Pinpoint the cell where the given text exists, returning its (x, y) midpoint coordinate. 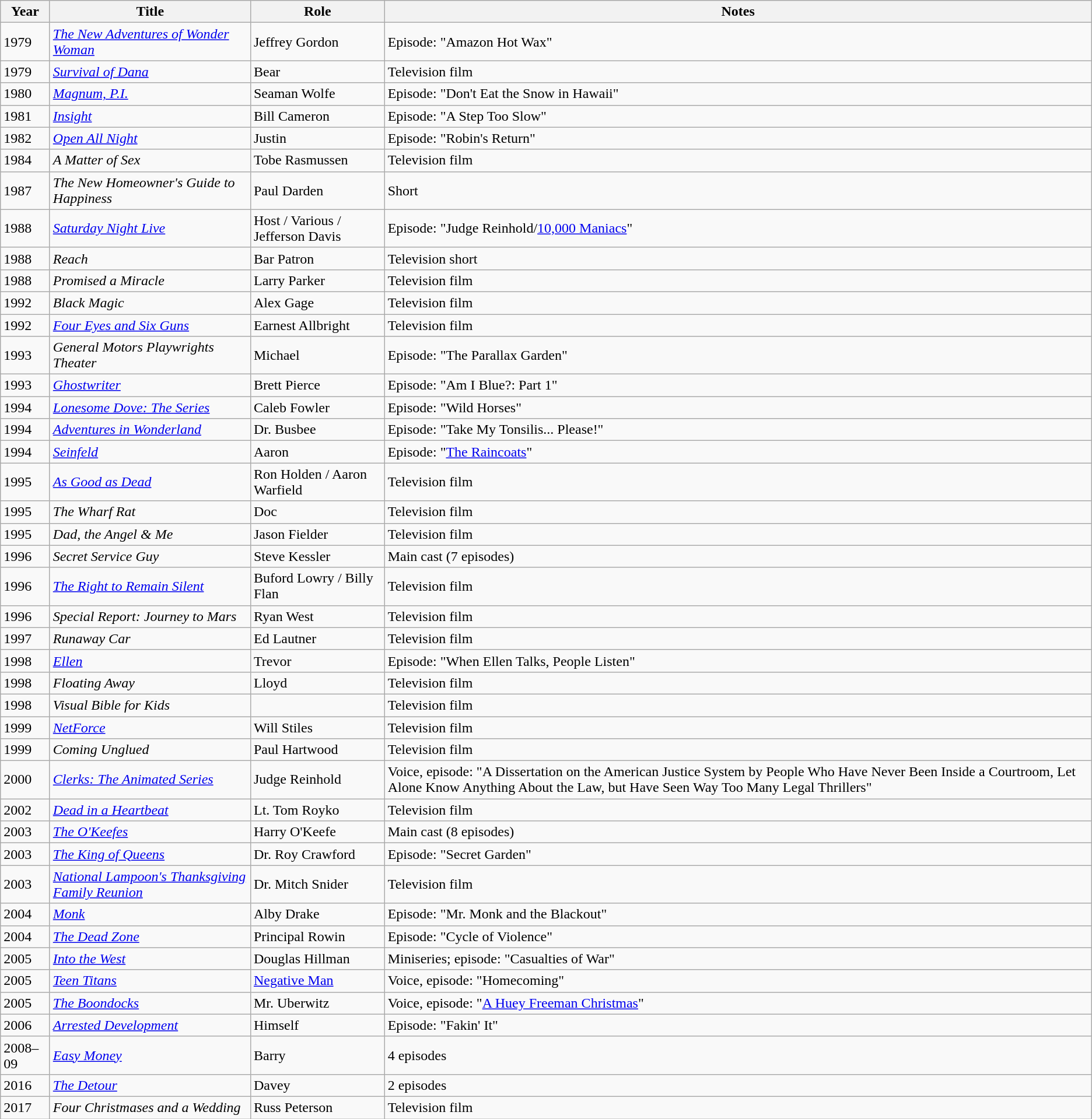
Trevor (317, 661)
Episode: "The Parallax Garden" (738, 356)
Open All Night (150, 138)
Harry O'Keefe (317, 832)
Episode: "Fakin' It" (738, 1025)
Doc (317, 512)
The New Adventures of Wonder Woman (150, 42)
2016 (26, 1085)
Miniseries; episode: "Casualties of War" (738, 959)
Jeffrey Gordon (317, 42)
2017 (26, 1107)
Episode: "Don't Eat the Snow in Hawaii" (738, 94)
NetForce (150, 727)
Bar Patron (317, 258)
Douglas Hillman (317, 959)
General Motors Playwrights Theater (150, 356)
Ellen (150, 661)
Episode: "Judge Reinhold/10,000 Maniacs" (738, 229)
National Lampoon's Thanksgiving Family Reunion (150, 884)
The King of Queens (150, 854)
Four Eyes and Six Guns (150, 325)
Reach (150, 258)
Dead in a Heartbeat (150, 810)
1997 (26, 639)
1984 (26, 160)
Seaman Wolfe (317, 94)
Short (738, 190)
Tobe Rasmussen (317, 160)
Episode: "A Step Too Slow" (738, 116)
Episode: "Am I Blue?: Part 1" (738, 385)
Alby Drake (317, 914)
Insight (150, 116)
Floating Away (150, 683)
Barry (317, 1055)
Title (150, 12)
Russ Peterson (317, 1107)
1987 (26, 190)
Easy Money (150, 1055)
Michael (317, 356)
Year (26, 12)
Clerks: The Animated Series (150, 780)
Host / Various / Jefferson Davis (317, 229)
Paul Hartwood (317, 750)
The Detour (150, 1085)
2002 (26, 810)
Lonesome Dove: The Series (150, 408)
Four Christmases and a Wedding (150, 1107)
Seinfeld (150, 452)
Earnest Allbright (317, 325)
Runaway Car (150, 639)
Negative Man (317, 981)
Adventures in Wonderland (150, 430)
Episode: "The Raincoats" (738, 452)
The O'Keefes (150, 832)
Voice, episode: "A Huey Freeman Christmas" (738, 1003)
Judge Reinhold (317, 780)
1980 (26, 94)
Special Report: Journey to Mars (150, 616)
The New Homeowner's Guide to Happiness (150, 190)
Dr. Roy Crawford (317, 854)
Coming Unglued (150, 750)
Survival of Dana (150, 72)
As Good as Dead (150, 482)
The Right to Remain Silent (150, 587)
Will Stiles (317, 727)
The Boondocks (150, 1003)
A Matter of Sex (150, 160)
Magnum, P.I. (150, 94)
Main cast (8 episodes) (738, 832)
Mr. Uberwitz (317, 1003)
Episode: "Secret Garden" (738, 854)
4 episodes (738, 1055)
Into the West (150, 959)
Main cast (7 episodes) (738, 556)
Dad, the Angel & Me (150, 534)
Promised a Miracle (150, 280)
Notes (738, 12)
1982 (26, 138)
Voice, episode: "Homecoming" (738, 981)
Visual Bible for Kids (150, 705)
Justin (317, 138)
2008–09 (26, 1055)
Monk (150, 914)
Episode: "Mr. Monk and the Blackout" (738, 914)
Ryan West (317, 616)
Lt. Tom Royko (317, 810)
Episode: "Cycle of Violence" (738, 936)
Lloyd (317, 683)
Caleb Fowler (317, 408)
Ghostwriter (150, 385)
Ron Holden / Aaron Warfield (317, 482)
Jason Fielder (317, 534)
1981 (26, 116)
2006 (26, 1025)
Secret Service Guy (150, 556)
Episode: "Amazon Hot Wax" (738, 42)
Saturday Night Live (150, 229)
Television short (738, 258)
Brett Pierce (317, 385)
Bill Cameron (317, 116)
Bear (317, 72)
Himself (317, 1025)
Arrested Development (150, 1025)
Dr. Mitch Snider (317, 884)
Paul Darden (317, 190)
Dr. Busbee (317, 430)
The Wharf Rat (150, 512)
2 episodes (738, 1085)
Alex Gage (317, 303)
Ed Lautner (317, 639)
Black Magic (150, 303)
Episode: "When Ellen Talks, People Listen" (738, 661)
Teen Titans (150, 981)
The Dead Zone (150, 936)
Role (317, 12)
2000 (26, 780)
Davey (317, 1085)
Principal Rowin (317, 936)
Episode: "Robin's Return" (738, 138)
Steve Kessler (317, 556)
Aaron (317, 452)
Larry Parker (317, 280)
Buford Lowry / Billy Flan (317, 587)
Episode: "Wild Horses" (738, 408)
Episode: "Take My Tonsilis... Please!" (738, 430)
